Pinpoint the cell where the given text exists, returning its (x, y) midpoint coordinate. 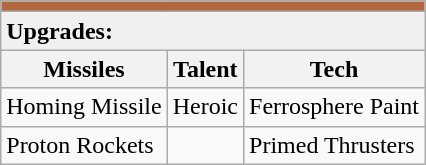
Primed Thrusters (334, 145)
Missiles (84, 69)
Ferrosphere Paint (334, 107)
Heroic (205, 107)
Upgrades: (213, 31)
Talent (205, 69)
Proton Rockets (84, 145)
Homing Missile (84, 107)
Tech (334, 69)
